Extract the (x, y) coordinate from the center of the cell holding the provided text.  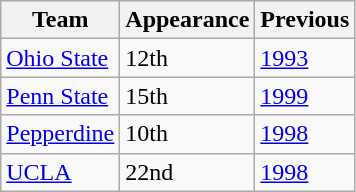
UCLA (60, 172)
Appearance (188, 20)
1993 (305, 58)
12th (188, 58)
Pepperdine (60, 134)
15th (188, 96)
Ohio State (60, 58)
Team (60, 20)
Previous (305, 20)
10th (188, 134)
22nd (188, 172)
Penn State (60, 96)
1999 (305, 96)
